Capture the cell that displays the provided text and extract its [X, Y] central coordinate. 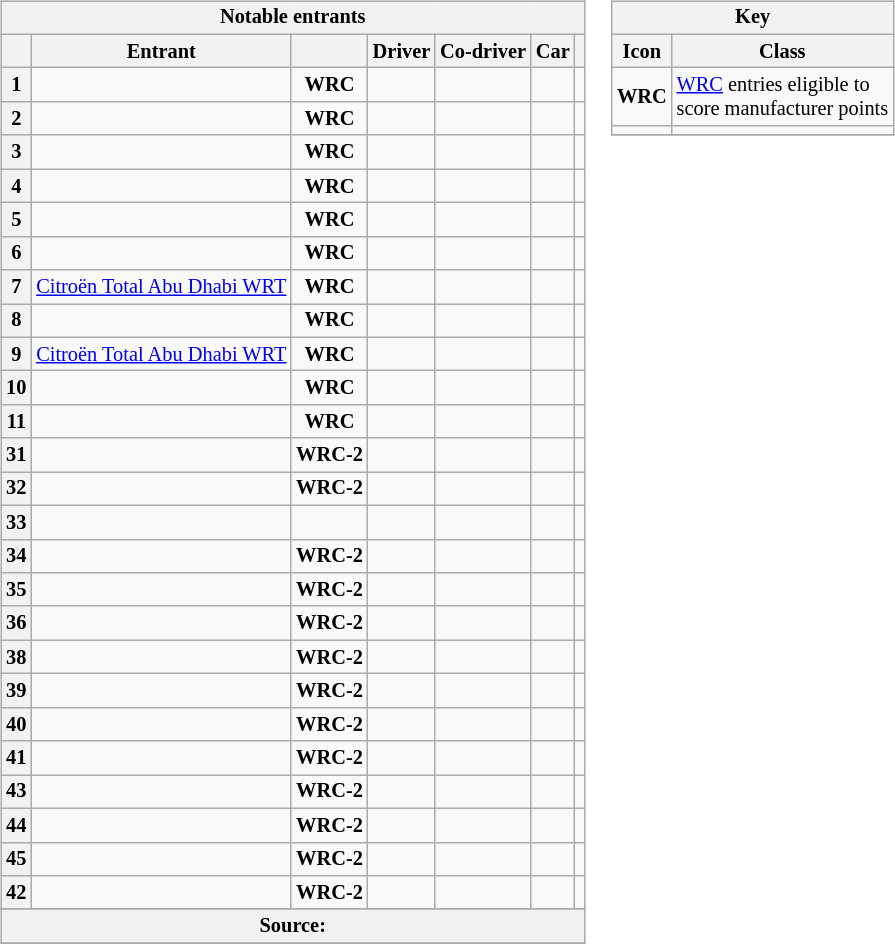
2 [16, 119]
7 [16, 287]
8 [16, 321]
Source: [292, 926]
10 [16, 388]
33 [16, 522]
3 [16, 152]
9 [16, 354]
45 [16, 859]
4 [16, 186]
Notable entrants [292, 18]
43 [16, 792]
40 [16, 724]
38 [16, 657]
Icon [642, 51]
42 [16, 893]
Entrant [161, 51]
WRC entries eligible toscore manufacturer points [782, 97]
44 [16, 825]
Key [752, 18]
35 [16, 590]
32 [16, 489]
Co-driver [483, 51]
1 [16, 85]
39 [16, 691]
Driver [402, 51]
34 [16, 556]
36 [16, 623]
6 [16, 253]
31 [16, 455]
Class [782, 51]
5 [16, 220]
11 [16, 422]
Car [553, 51]
41 [16, 758]
